Provide the (X, Y) coordinate of the cell's center where the given text is located.  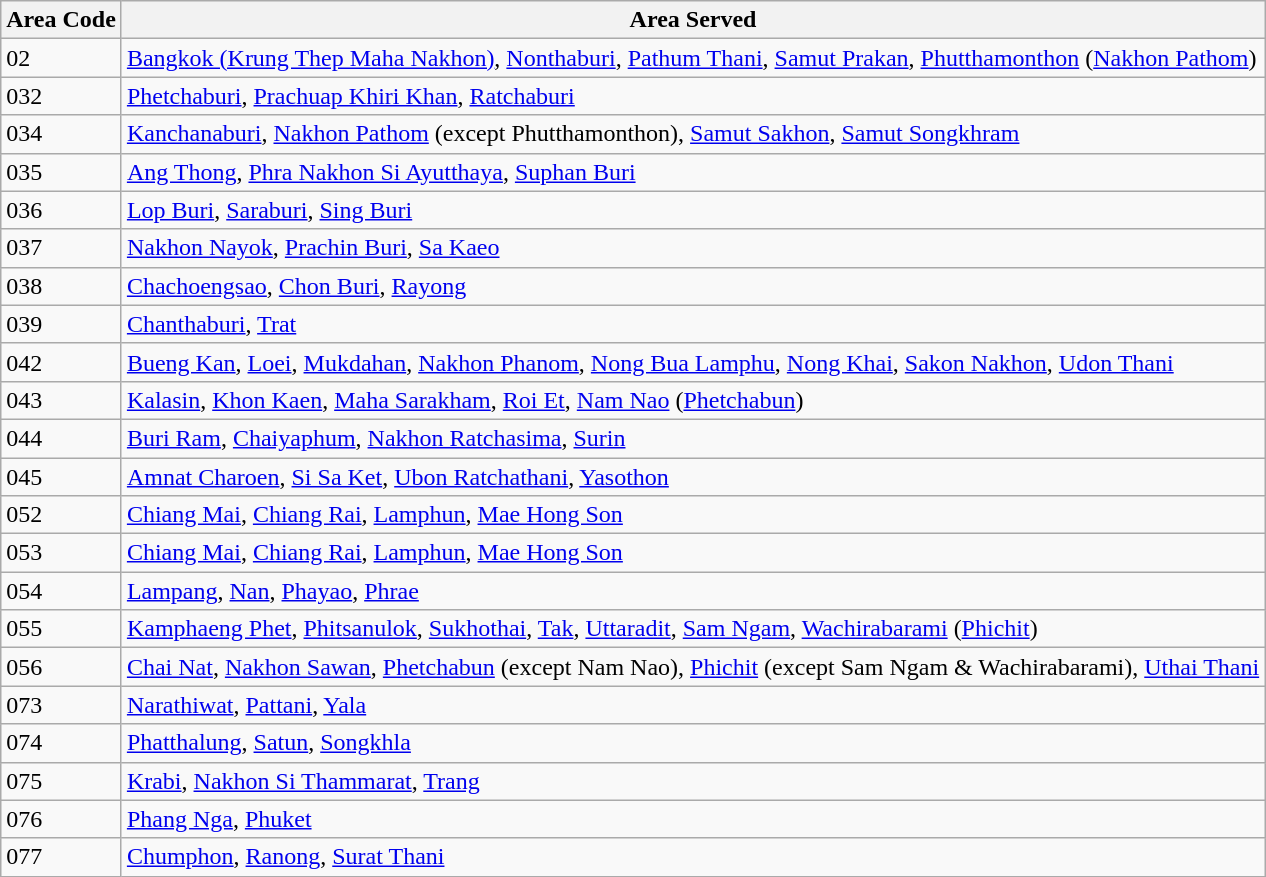
052 (62, 515)
075 (62, 781)
054 (62, 591)
Ang Thong, Phra Nakhon Si Ayutthaya, Suphan Buri (692, 172)
Lampang, Nan, Phayao, Phrae (692, 591)
053 (62, 553)
044 (62, 438)
Narathiwat, Pattani, Yala (692, 705)
037 (62, 248)
073 (62, 705)
045 (62, 477)
Phang Nga, Phuket (692, 819)
Phatthalung, Satun, Songkhla (692, 743)
Amnat Charoen, Si Sa Ket, Ubon Ratchathani, Yasothon (692, 477)
Chumphon, Ranong, Surat Thani (692, 857)
Chachoengsao, Chon Buri, Rayong (692, 286)
Area Served (692, 20)
Kamphaeng Phet, Phitsanulok, Sukhothai, Tak, Uttaradit, Sam Ngam, Wachirabarami (Phichit) (692, 629)
Krabi, Nakhon Si Thammarat, Trang (692, 781)
035 (62, 172)
076 (62, 819)
Nakhon Nayok, Prachin Buri, Sa Kaeo (692, 248)
077 (62, 857)
Area Code (62, 20)
042 (62, 362)
043 (62, 400)
038 (62, 286)
034 (62, 134)
055 (62, 629)
036 (62, 210)
Bangkok (Krung Thep Maha Nakhon), Nonthaburi, Pathum Thani, Samut Prakan, Phutthamonthon (Nakhon Pathom) (692, 58)
Buri Ram, Chaiyaphum, Nakhon Ratchasima, Surin (692, 438)
032 (62, 96)
02 (62, 58)
Lop Buri, Saraburi, Sing Buri (692, 210)
Bueng Kan, Loei, Mukdahan, Nakhon Phanom, Nong Bua Lamphu, Nong Khai, Sakon Nakhon, Udon Thani (692, 362)
Kanchanaburi, Nakhon Pathom (except Phutthamonthon), Samut Sakhon, Samut Songkhram (692, 134)
056 (62, 667)
Kalasin, Khon Kaen, Maha Sarakham, Roi Et, Nam Nao (Phetchabun) (692, 400)
Chai Nat, Nakhon Sawan, Phetchabun (except Nam Nao), Phichit (except Sam Ngam & Wachirabarami), Uthai Thani (692, 667)
074 (62, 743)
Chanthaburi, Trat (692, 324)
039 (62, 324)
Phetchaburi, Prachuap Khiri Khan, Ratchaburi (692, 96)
